Return the [x, y] coordinate for the center point of the cell that contains the specified text.  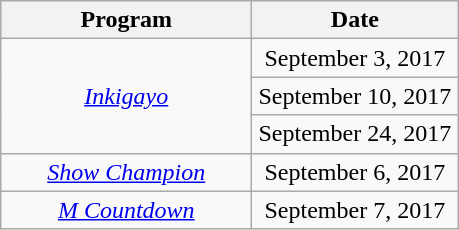
September 24, 2017 [355, 134]
M Countdown [126, 210]
Date [355, 20]
September 6, 2017 [355, 172]
Program [126, 20]
September 10, 2017 [355, 96]
Inkigayo [126, 96]
Show Champion [126, 172]
September 3, 2017 [355, 58]
September 7, 2017 [355, 210]
